Scan for the cell matching the given text and deliver its (X, Y) coordinate at center. 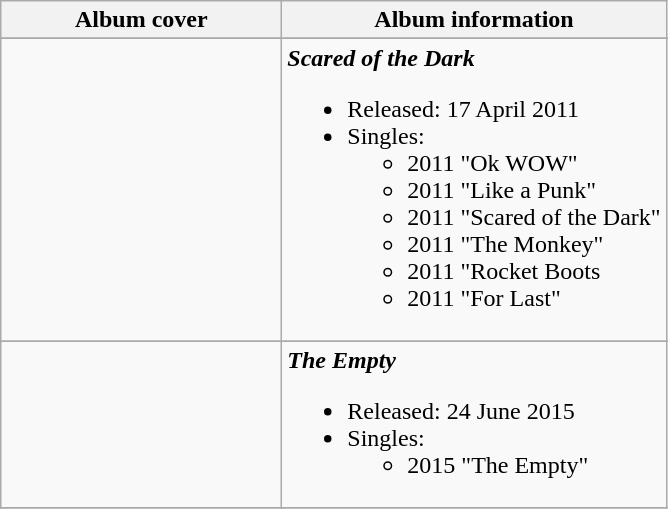
Album cover (142, 20)
The EmptyReleased: 24 June 2015Singles:2015 "The Empty" (474, 424)
Album information (474, 20)
